Return [X, Y] of the center of cell containing provided text 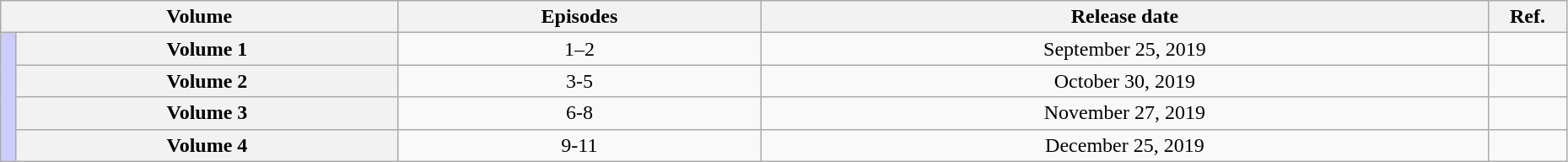
Volume 4 [207, 145]
Volume 2 [207, 81]
3-5 [580, 81]
September 25, 2019 [1124, 49]
9-11 [580, 145]
Episodes [580, 17]
October 30, 2019 [1124, 81]
Volume 1 [207, 49]
Volume 3 [207, 113]
November 27, 2019 [1124, 113]
1–2 [580, 49]
Ref. [1528, 17]
December 25, 2019 [1124, 145]
Release date [1124, 17]
Volume [199, 17]
6-8 [580, 113]
